Find where the given text appears and provide that cell's center as [x, y] coordinate. 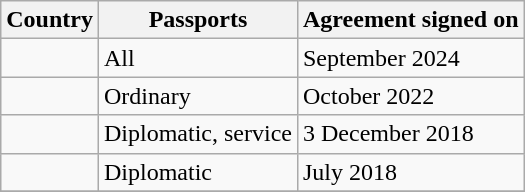
Agreement signed on [410, 20]
Ordinary [198, 96]
July 2018 [410, 172]
All [198, 58]
Country [50, 20]
September 2024 [410, 58]
October 2022 [410, 96]
Diplomatic, service [198, 134]
3 December 2018 [410, 134]
Diplomatic [198, 172]
Passports [198, 20]
